Provide the (x, y) coordinate of the cell's center where the given text is located.  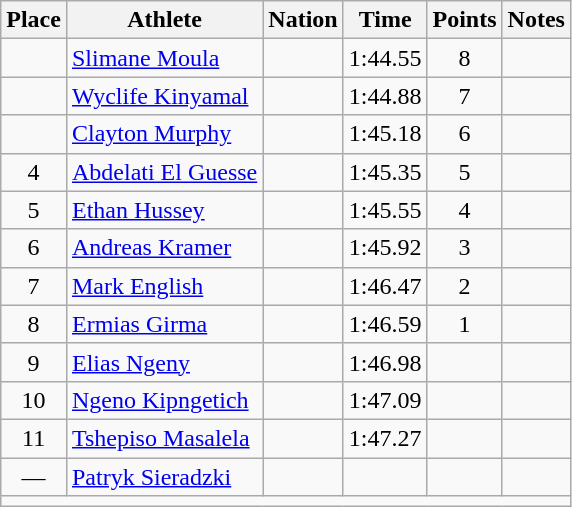
1:45.92 (385, 248)
1:47.27 (385, 438)
Points (464, 20)
Ethan Hussey (164, 210)
1 (464, 324)
Mark English (164, 286)
Time (385, 20)
— (34, 477)
Ermias Girma (164, 324)
Place (34, 20)
9 (34, 362)
Elias Ngeny (164, 362)
Clayton Murphy (164, 134)
Patryk Sieradzki (164, 477)
1:45.55 (385, 210)
11 (34, 438)
3 (464, 248)
Athlete (164, 20)
Wyclife Kinyamal (164, 96)
1:45.18 (385, 134)
Ngeno Kipngetich (164, 400)
10 (34, 400)
1:46.98 (385, 362)
1:46.47 (385, 286)
Tshepiso Masalela (164, 438)
Abdelati El Guesse (164, 172)
2 (464, 286)
1:44.55 (385, 58)
1:44.88 (385, 96)
1:45.35 (385, 172)
Andreas Kramer (164, 248)
Notes (536, 20)
Nation (303, 20)
Slimane Moula (164, 58)
1:47.09 (385, 400)
1:46.59 (385, 324)
